Output the (X, Y) coordinate of the center of the cell containing the given text.  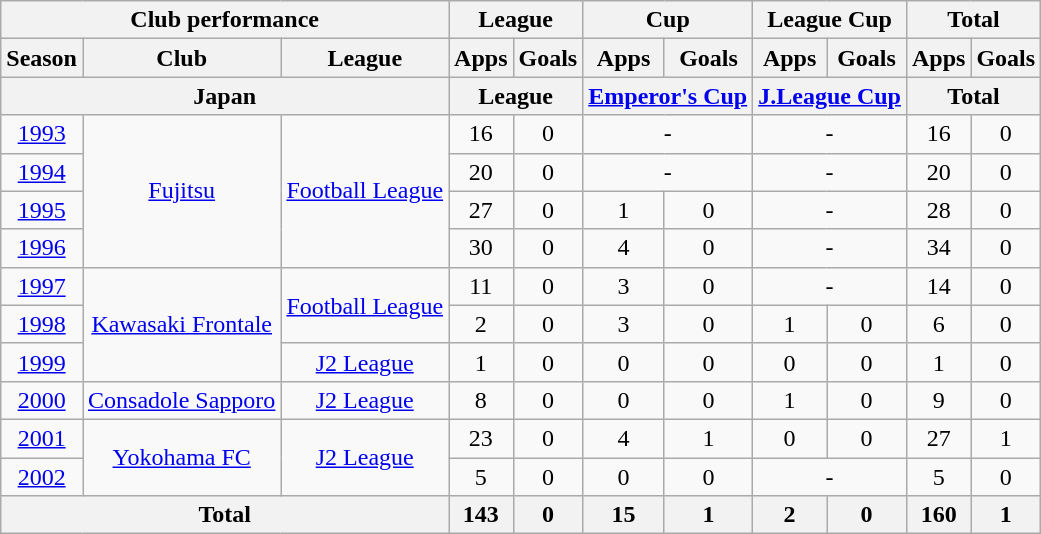
1994 (42, 172)
11 (481, 286)
1999 (42, 362)
30 (481, 248)
34 (938, 248)
League Cup (830, 20)
9 (938, 400)
1997 (42, 286)
Consadole Sapporo (181, 400)
1995 (42, 210)
Cup (668, 20)
Club performance (225, 20)
Season (42, 58)
14 (938, 286)
23 (481, 438)
2002 (42, 477)
Emperor's Cup (668, 96)
1998 (42, 324)
28 (938, 210)
Yokohama FC (181, 457)
Japan (225, 96)
Kawasaki Frontale (181, 324)
143 (481, 515)
Fujitsu (181, 191)
2001 (42, 438)
1993 (42, 134)
6 (938, 324)
1996 (42, 248)
160 (938, 515)
J.League Cup (830, 96)
2000 (42, 400)
Club (181, 58)
15 (624, 515)
8 (481, 400)
